Identify which cell holds the provided text, then report its [X, Y] central coordinate. 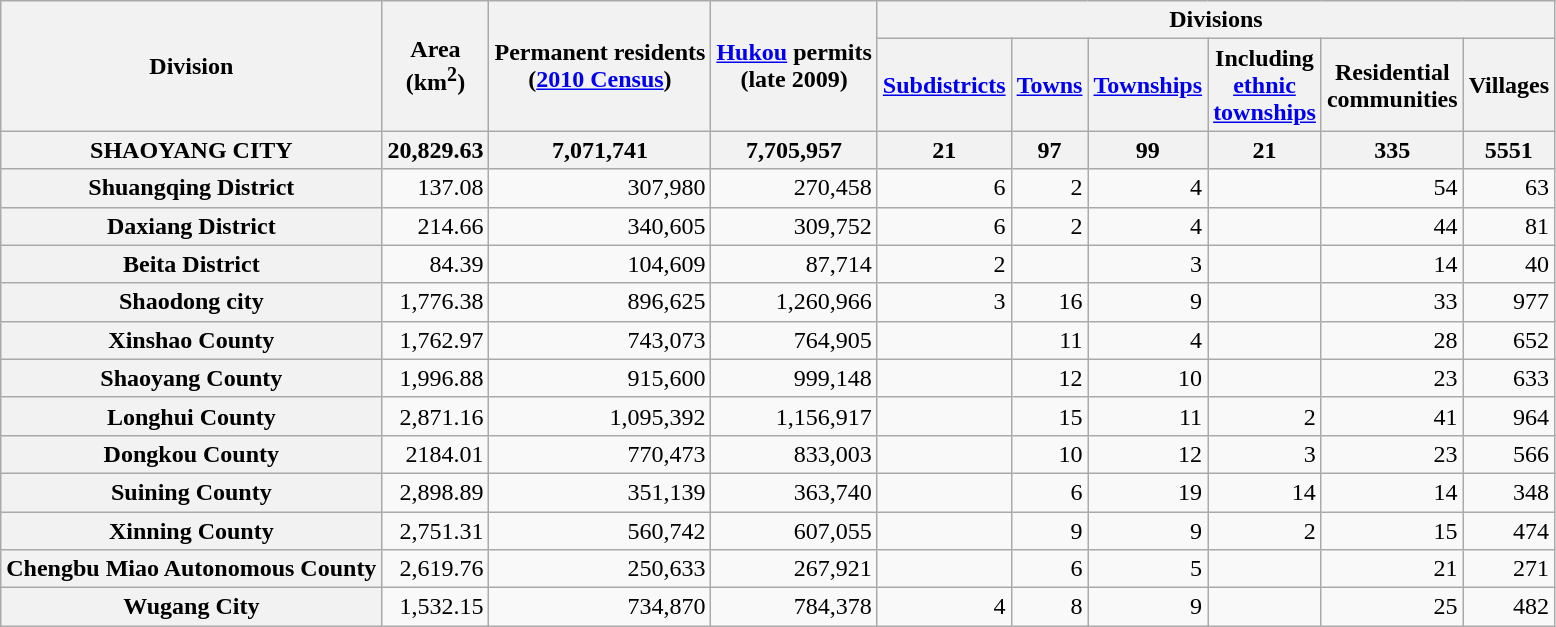
335 [1392, 150]
Beita District [192, 264]
Villages [1509, 85]
SHAOYANG CITY [192, 150]
Longhui County [192, 416]
1,260,966 [794, 302]
351,139 [600, 492]
137.08 [436, 188]
307,980 [600, 188]
Subdistricts [944, 85]
1,776.38 [436, 302]
81 [1509, 226]
41 [1392, 416]
7,071,741 [600, 150]
7,705,957 [794, 150]
964 [1509, 416]
271 [1509, 569]
833,003 [794, 454]
Divisions [1216, 20]
896,625 [600, 302]
633 [1509, 378]
474 [1509, 531]
97 [1050, 150]
Townships [1148, 85]
1,996.88 [436, 378]
2,619.76 [436, 569]
20,829.63 [436, 150]
1,156,917 [794, 416]
Xinshao County [192, 340]
Towns [1050, 85]
19 [1148, 492]
915,600 [600, 378]
214.66 [436, 226]
764,905 [794, 340]
270,458 [794, 188]
Area (km2) [436, 66]
977 [1509, 302]
Hukou permits (late 2009) [794, 66]
Division [192, 66]
28 [1392, 340]
99 [1148, 150]
607,055 [794, 531]
482 [1509, 607]
Suining County [192, 492]
560,742 [600, 531]
Chengbu Miao Autonomous County [192, 569]
1,095,392 [600, 416]
309,752 [794, 226]
Daxiang District [192, 226]
5551 [1509, 150]
Wugang City [192, 607]
2,898.89 [436, 492]
87,714 [794, 264]
16 [1050, 302]
5 [1148, 569]
340,605 [600, 226]
734,870 [600, 607]
Includingethnictownships [1265, 85]
2184.01 [436, 454]
54 [1392, 188]
566 [1509, 454]
999,148 [794, 378]
652 [1509, 340]
25 [1392, 607]
743,073 [600, 340]
2,871.16 [436, 416]
63 [1509, 188]
44 [1392, 226]
348 [1509, 492]
104,609 [600, 264]
1,532.15 [436, 607]
Xinning County [192, 531]
33 [1392, 302]
Permanent residents (2010 Census) [600, 66]
363,740 [794, 492]
Residentialcommunities [1392, 85]
Shaodong city [192, 302]
250,633 [600, 569]
Dongkou County [192, 454]
40 [1509, 264]
770,473 [600, 454]
Shaoyang County [192, 378]
8 [1050, 607]
2,751.31 [436, 531]
1,762.97 [436, 340]
267,921 [794, 569]
784,378 [794, 607]
Shuangqing District [192, 188]
84.39 [436, 264]
